Output the [x, y] coordinate of the center of the cell containing the given text.  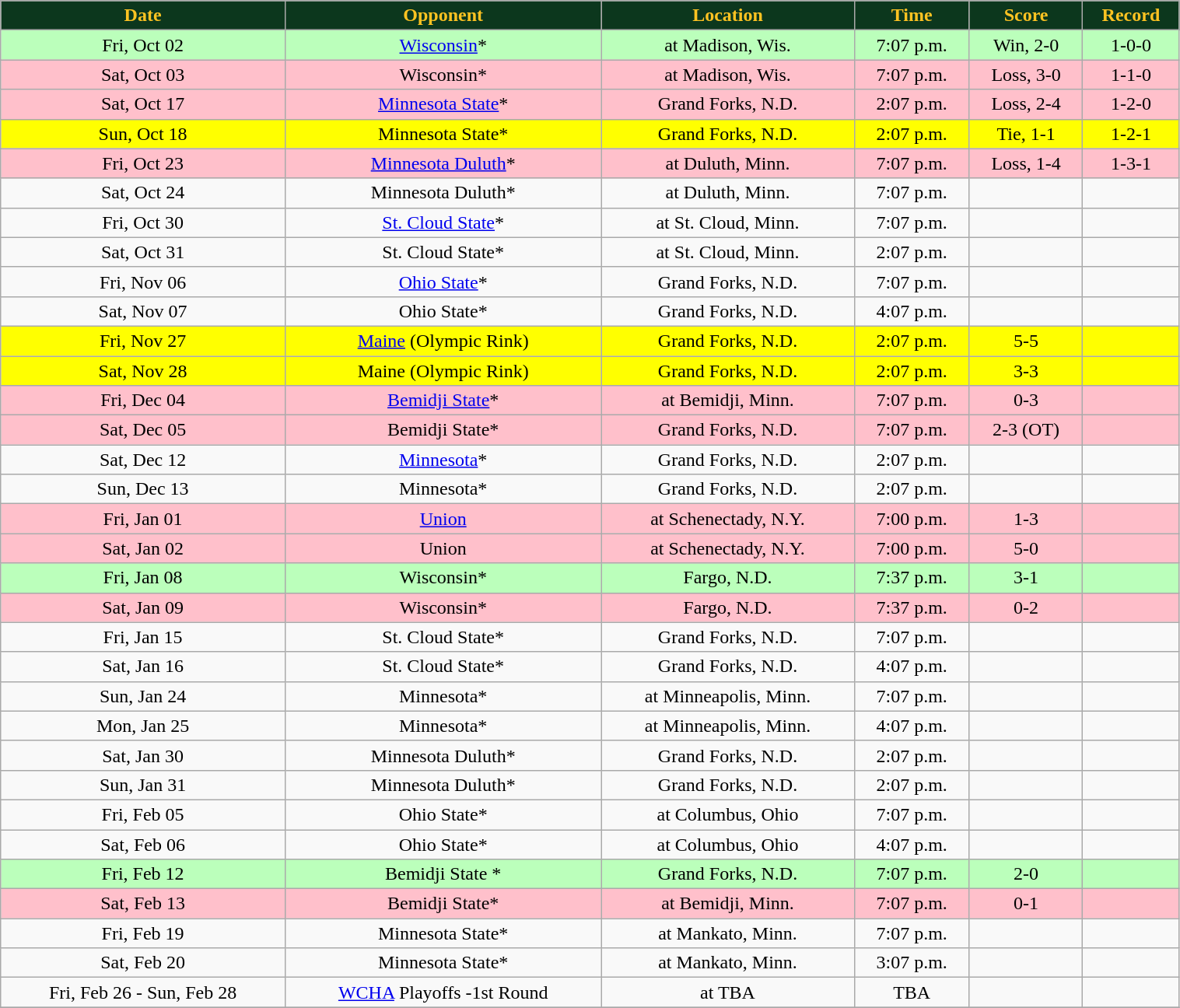
Fri, Dec 04 [143, 401]
Location [728, 16]
5-5 [1025, 341]
Loss, 1-4 [1025, 163]
Sat, Oct 17 [143, 104]
Fri, Oct 02 [143, 45]
Fri, Nov 27 [143, 341]
Fri, Feb 12 [143, 874]
3-3 [1025, 371]
1-3 [1025, 519]
Opponent [443, 16]
Fri, Nov 06 [143, 282]
Bemidji State * [443, 874]
Sat, Feb 20 [143, 963]
0-3 [1025, 401]
2-3 (OT) [1025, 430]
Score [1025, 16]
Sat, Oct 03 [143, 75]
1-1-0 [1131, 75]
Fri, Feb 19 [143, 933]
Fri, Jan 08 [143, 578]
Loss, 3-0 [1025, 75]
Fri, Jan 01 [143, 519]
1-0-0 [1131, 45]
1-2-0 [1131, 104]
0-2 [1025, 607]
TBA [912, 992]
Sat, Oct 31 [143, 252]
Sun, Jan 31 [143, 785]
Sat, Jan 09 [143, 607]
Sat, Dec 12 [143, 460]
3:07 p.m. [912, 963]
Loss, 2-4 [1025, 104]
Fri, Feb 05 [143, 814]
Sun, Jan 24 [143, 696]
Sat, Jan 30 [143, 755]
5-0 [1025, 548]
Record [1131, 16]
2-0 [1025, 874]
Fri, Oct 30 [143, 222]
Tie, 1-1 [1025, 134]
3-1 [1025, 578]
Sat, Oct 24 [143, 193]
Date [143, 16]
Sat, Jan 02 [143, 548]
Fri, Jan 15 [143, 637]
1-2-1 [1131, 134]
Time [912, 16]
Sun, Oct 18 [143, 134]
Sun, Dec 13 [143, 489]
Sat, Feb 13 [143, 904]
Sat, Feb 06 [143, 844]
at TBA [728, 992]
Sat, Dec 05 [143, 430]
0-1 [1025, 904]
Sat, Jan 16 [143, 667]
WCHA Playoffs -1st Round [443, 992]
Fri, Feb 26 - Sun, Feb 28 [143, 992]
1-3-1 [1131, 163]
Sat, Nov 07 [143, 311]
Mon, Jan 25 [143, 726]
Sat, Nov 28 [143, 371]
Win, 2-0 [1025, 45]
Fri, Oct 23 [143, 163]
